Output the [x, y] coordinate of the center of the cell containing the given text.  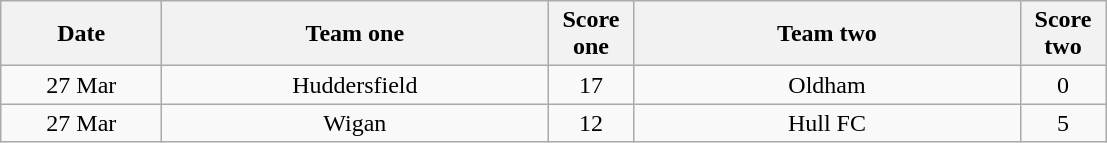
Team one [355, 34]
5 [1063, 123]
Oldham [827, 85]
Score one [591, 34]
17 [591, 85]
Team two [827, 34]
Date [82, 34]
Wigan [355, 123]
0 [1063, 85]
Score two [1063, 34]
Huddersfield [355, 85]
12 [591, 123]
Hull FC [827, 123]
